Search for the cell housing the specified text and yield its (X, Y) center coordinate. 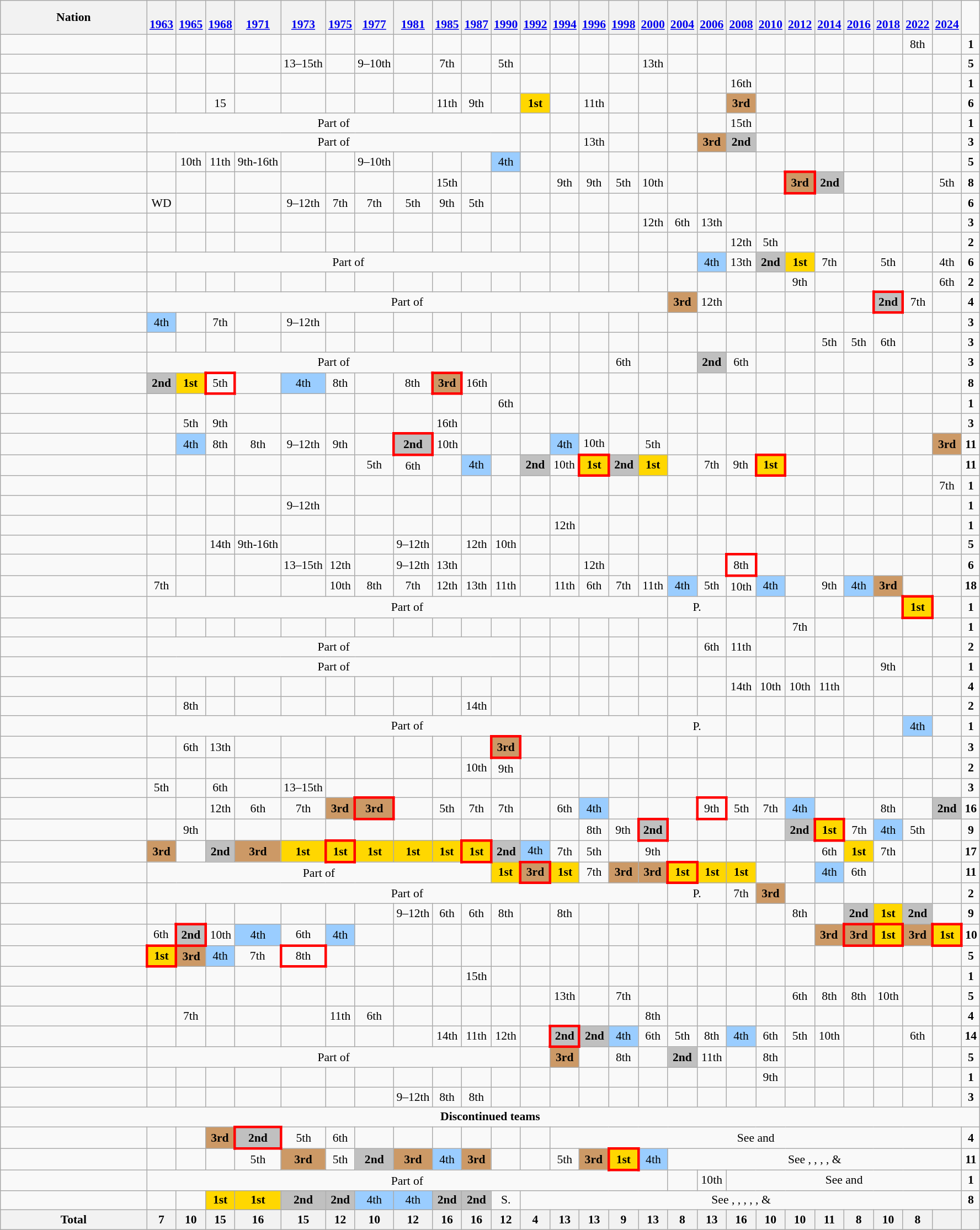
1987 (477, 18)
1981 (413, 18)
2018 (888, 18)
1996 (594, 18)
14 (971, 1036)
2000 (652, 18)
1998 (624, 18)
1963 (161, 18)
2012 (800, 18)
1994 (565, 18)
2008 (741, 18)
1968 (220, 18)
1965 (191, 18)
7 (161, 1220)
2010 (770, 18)
1973 (303, 18)
18 (971, 586)
2022 (917, 18)
1975 (340, 18)
2024 (947, 18)
2016 (859, 18)
1985 (447, 18)
1992 (535, 18)
WD (161, 203)
Discontinued teams (490, 1117)
2014 (829, 18)
See , , , , , & (741, 1200)
1977 (374, 18)
See , , , , & (814, 1160)
Total (74, 1220)
2006 (712, 18)
2004 (682, 18)
S. (505, 1200)
17 (971, 851)
Nation (74, 18)
1990 (505, 18)
1971 (258, 18)
